Return the [X, Y] coordinate for the center point of the cell that contains the specified text.  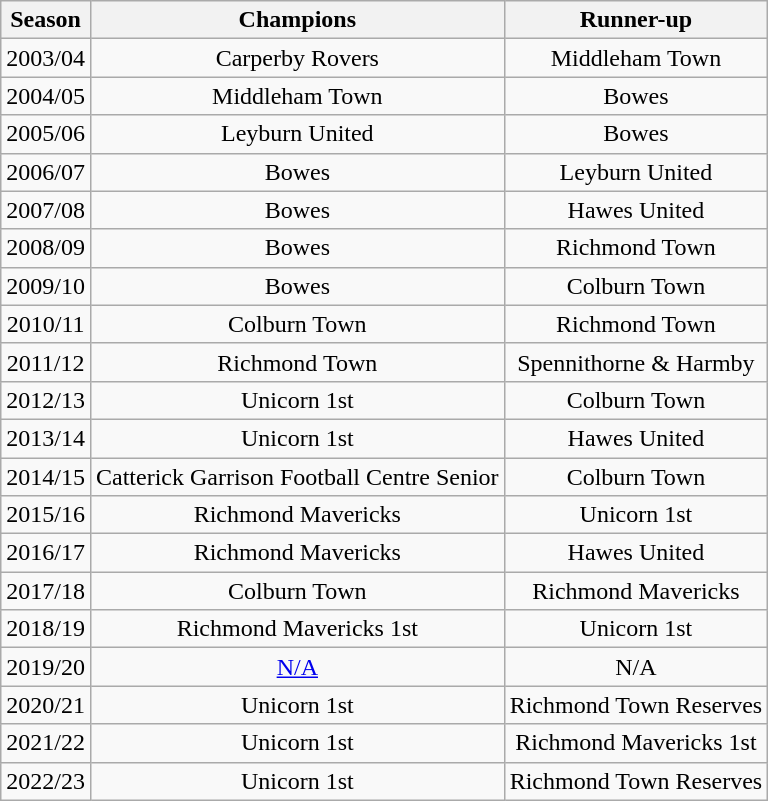
Season [46, 20]
Spennithorne & Harmby [636, 362]
2020/21 [46, 705]
2016/17 [46, 553]
Champions [297, 20]
2021/22 [46, 743]
2012/13 [46, 400]
2007/08 [46, 210]
2005/06 [46, 134]
2009/10 [46, 286]
2008/09 [46, 248]
2011/12 [46, 362]
2019/20 [46, 667]
Carperby Rovers [297, 58]
2006/07 [46, 172]
2015/16 [46, 515]
Catterick Garrison Football Centre Senior [297, 477]
Runner-up [636, 20]
2010/11 [46, 324]
2003/04 [46, 58]
2004/05 [46, 96]
2013/14 [46, 438]
2022/23 [46, 781]
2014/15 [46, 477]
2018/19 [46, 629]
2017/18 [46, 591]
